Find where the given text appears and provide that cell's center as (X, Y) coordinate. 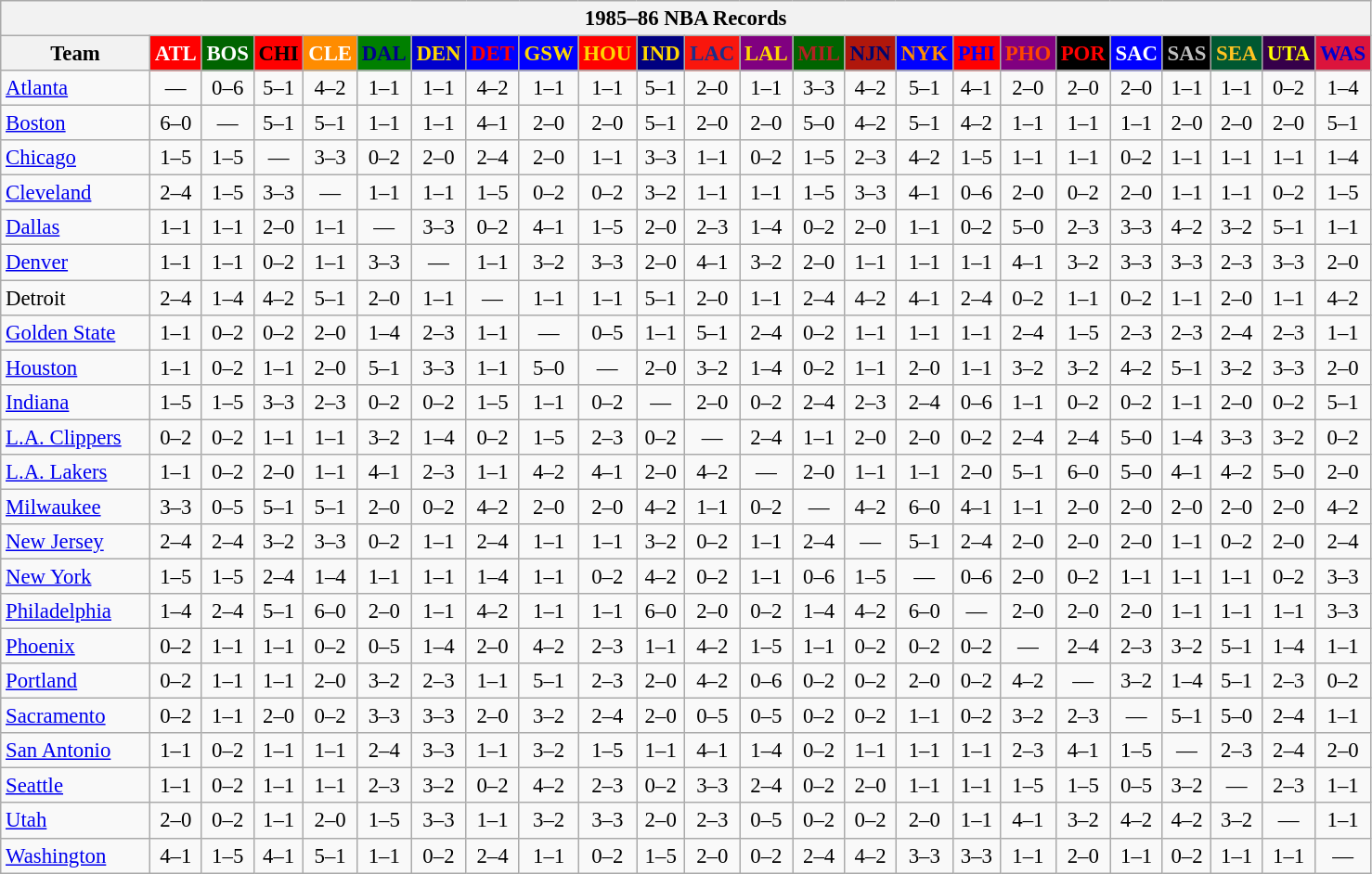
SAS (1186, 54)
L.A. Clippers (76, 437)
NJN (871, 54)
POR (1082, 54)
SAC (1136, 54)
1985–86 NBA Records (686, 19)
Washington (76, 855)
DEN (438, 54)
Team (76, 54)
Philadelphia (76, 611)
Dallas (76, 227)
Golden State (76, 332)
Utah (76, 821)
CHI (278, 54)
Indiana (76, 402)
Seattle (76, 786)
Milwaukee (76, 507)
HOU (607, 54)
MIL (819, 54)
DAL (384, 54)
WAS (1343, 54)
NYK (925, 54)
LAC (713, 54)
BOS (227, 54)
PHI (977, 54)
ATL (175, 54)
DET (492, 54)
Denver (76, 263)
Portland (76, 681)
Phoenix (76, 647)
Boston (76, 123)
Houston (76, 367)
PHO (1028, 54)
CLE (330, 54)
Cleveland (76, 193)
New Jersey (76, 542)
UTA (1288, 54)
Sacramento (76, 716)
L.A. Lakers (76, 472)
GSW (549, 54)
New York (76, 576)
IND (661, 54)
SEA (1236, 54)
Atlanta (76, 88)
Detroit (76, 298)
Chicago (76, 158)
San Antonio (76, 751)
LAL (767, 54)
